Search for the cell housing the specified text and yield its [x, y] center coordinate. 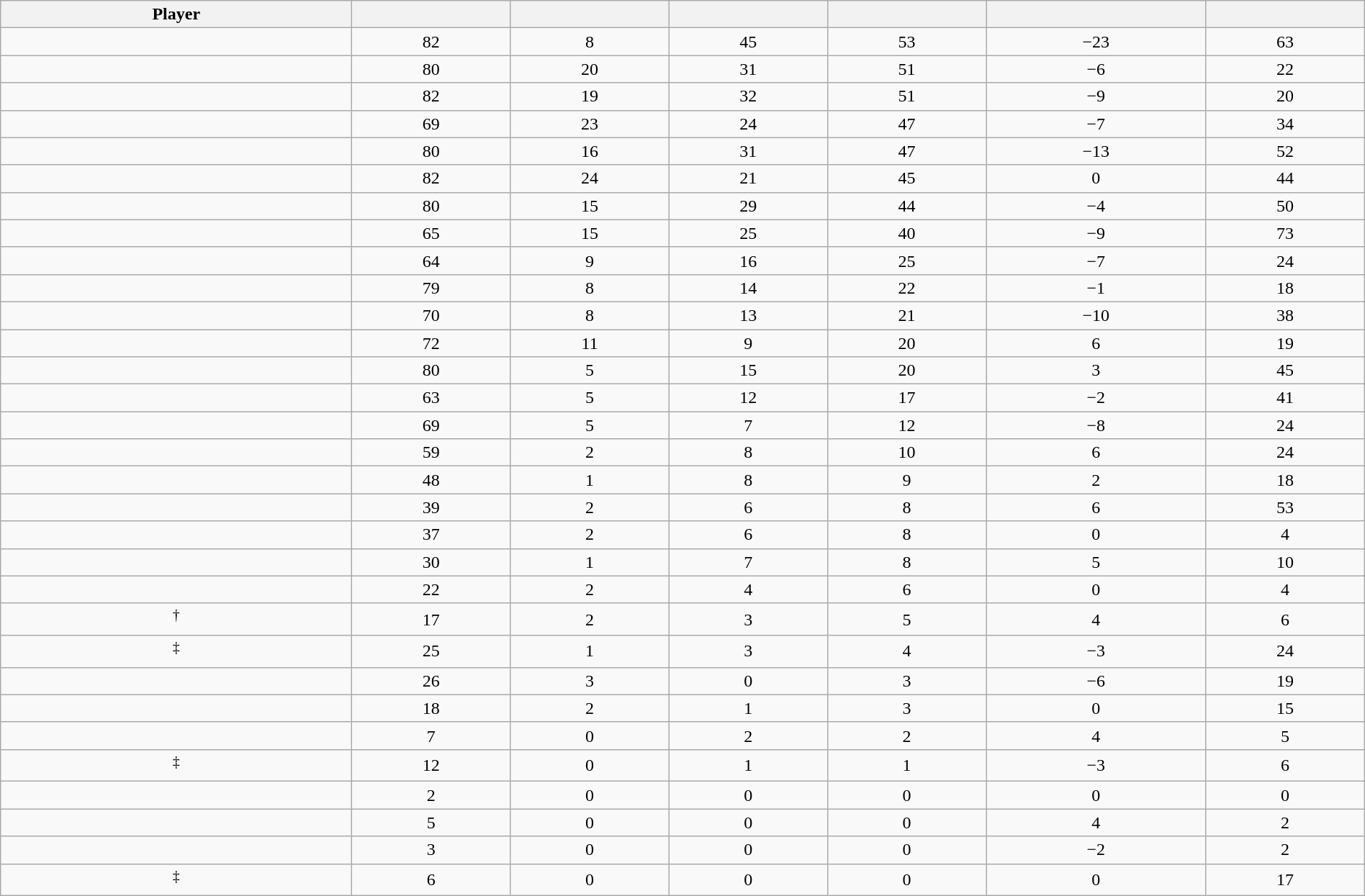
14 [748, 288]
39 [431, 507]
11 [590, 343]
34 [1285, 124]
13 [748, 315]
−1 [1096, 288]
26 [431, 681]
32 [748, 96]
59 [431, 453]
37 [431, 535]
−8 [1096, 425]
30 [431, 562]
70 [431, 315]
48 [431, 480]
38 [1285, 315]
−23 [1096, 42]
Player [176, 14]
40 [906, 233]
73 [1285, 233]
23 [590, 124]
29 [748, 206]
41 [1285, 398]
50 [1285, 206]
−10 [1096, 315]
−4 [1096, 206]
52 [1285, 151]
72 [431, 343]
79 [431, 288]
64 [431, 261]
−13 [1096, 151]
† [176, 619]
65 [431, 233]
